Output the [x, y] coordinate of the center of the cell containing the given text.  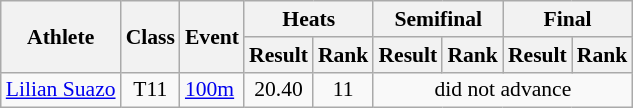
Class [150, 36]
20.40 [278, 90]
T11 [150, 90]
Athlete [61, 36]
11 [344, 90]
Semifinal [438, 19]
Event [212, 36]
Heats [308, 19]
Final [568, 19]
Lilian Suazo [61, 90]
100m [212, 90]
did not advance [502, 90]
